Identify which cell holds the provided text, then report its [x, y] central coordinate. 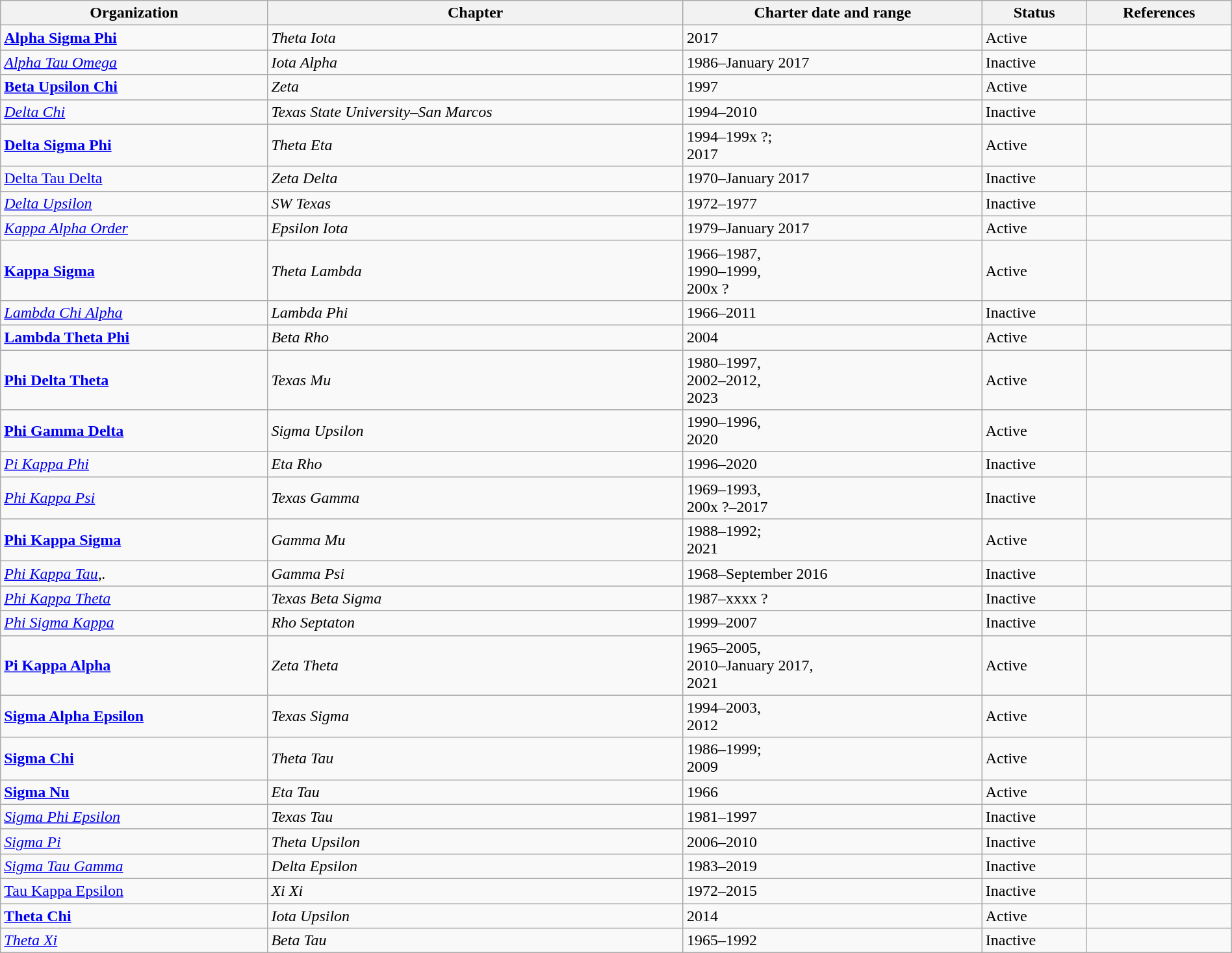
Delta Sigma Phi [134, 146]
1986–January 2017 [832, 62]
Tau Kappa Epsilon [134, 891]
Theta Xi [134, 941]
Texas Sigma [476, 716]
Sigma Pi [134, 841]
References [1159, 13]
1986–1999;2009 [832, 759]
1968–September 2016 [832, 574]
Status [1034, 13]
1994–2010 [832, 112]
1994–2003,2012 [832, 716]
Theta Lambda [476, 270]
Chapter [476, 13]
1972–1977 [832, 203]
Theta Chi [134, 915]
Texas State University–San Marcos [476, 112]
1990–1996,2020 [832, 431]
1966 [832, 792]
Phi Kappa Tau,. [134, 574]
Beta Upsilon Chi [134, 87]
Kappa Sigma [134, 270]
Gamma Psi [476, 574]
1972–2015 [832, 891]
Alpha Tau Omega [134, 62]
Lambda Chi Alpha [134, 312]
1965–1992 [832, 941]
1999–2007 [832, 623]
Beta Tau [476, 941]
Sigma Tau Gamma [134, 866]
2014 [832, 915]
Eta Tau [476, 792]
Zeta [476, 87]
Sigma Nu [134, 792]
1970–January 2017 [832, 179]
1981–1997 [832, 817]
Sigma Chi [134, 759]
1997 [832, 87]
Phi Sigma Kappa [134, 623]
Texas Tau [476, 817]
Zeta Delta [476, 179]
Xi Xi [476, 891]
Rho Septaton [476, 623]
2006–2010 [832, 841]
Theta Tau [476, 759]
Pi Kappa Phi [134, 464]
Sigma Upsilon [476, 431]
Eta Rho [476, 464]
Iota Alpha [476, 62]
1983–2019 [832, 866]
Gamma Mu [476, 540]
2017 [832, 38]
Pi Kappa Alpha [134, 665]
1987–xxxx ? [832, 598]
Theta Iota [476, 38]
Theta Eta [476, 146]
Kappa Alpha Order [134, 228]
Phi Delta Theta [134, 379]
Phi Gamma Delta [134, 431]
Delta Chi [134, 112]
Zeta Theta [476, 665]
Charter date and range [832, 13]
Theta Upsilon [476, 841]
Beta Rho [476, 337]
Delta Upsilon [134, 203]
Texas Mu [476, 379]
SW Texas [476, 203]
Sigma Phi Epsilon [134, 817]
Alpha Sigma Phi [134, 38]
Delta Tau Delta [134, 179]
Phi Kappa Psi [134, 498]
Lambda Phi [476, 312]
Phi Kappa Sigma [134, 540]
1969–1993,200x ?–2017 [832, 498]
Phi Kappa Theta [134, 598]
1965–2005,2010–January 2017,2021 [832, 665]
Lambda Theta Phi [134, 337]
Sigma Alpha Epsilon [134, 716]
Texas Beta Sigma [476, 598]
1979–January 2017 [832, 228]
1996–2020 [832, 464]
1980–1997,2002–2012,2023 [832, 379]
1988–1992;2021 [832, 540]
Texas Gamma [476, 498]
Organization [134, 13]
Iota Upsilon [476, 915]
Epsilon Iota [476, 228]
1966–1987,1990–1999,200x ? [832, 270]
1966–2011 [832, 312]
2004 [832, 337]
Delta Epsilon [476, 866]
1994–199x ?;2017 [832, 146]
